Capture the cell that displays the provided text and extract its (x, y) central coordinate. 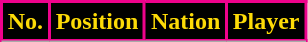
Nation (186, 22)
Position (96, 22)
Player (266, 22)
No. (26, 22)
